Return (x, y) of the center of cell containing provided text 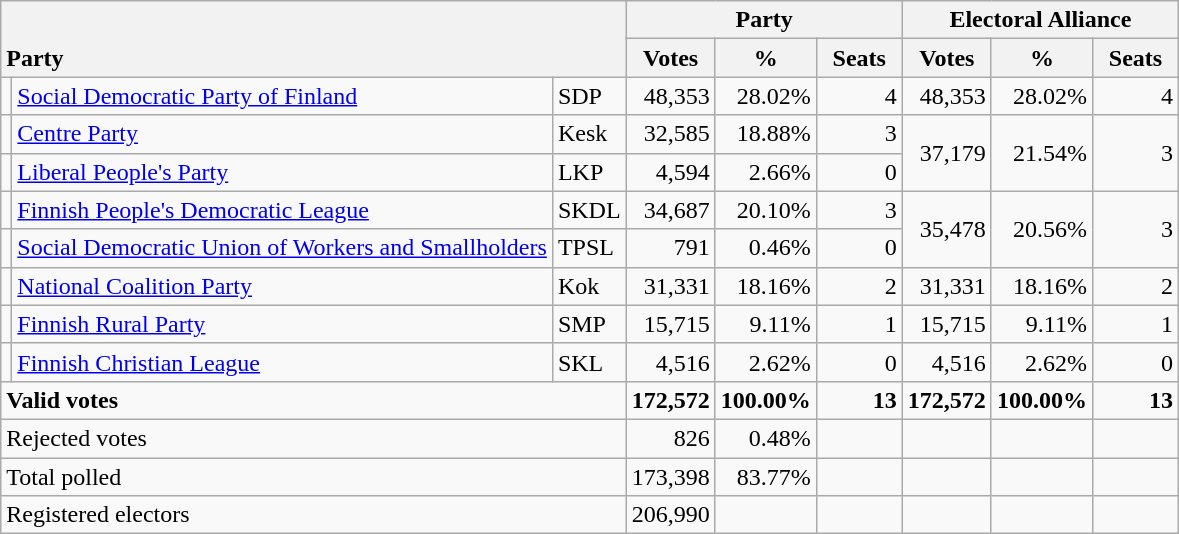
0.46% (766, 248)
35,478 (946, 229)
21.54% (1042, 153)
Finnish People's Democratic League (282, 210)
18.88% (766, 134)
Valid votes (314, 400)
Rejected votes (314, 438)
0.48% (766, 438)
Kok (589, 286)
Kesk (589, 134)
Social Democratic Party of Finland (282, 96)
Centre Party (282, 134)
20.56% (1042, 229)
206,990 (670, 515)
34,687 (670, 210)
SKDL (589, 210)
Finnish Rural Party (282, 324)
791 (670, 248)
SKL (589, 362)
SDP (589, 96)
826 (670, 438)
National Coalition Party (282, 286)
Registered electors (314, 515)
Electoral Alliance (1040, 20)
32,585 (670, 134)
LKP (589, 172)
83.77% (766, 477)
Finnish Christian League (282, 362)
2.66% (766, 172)
Liberal People's Party (282, 172)
TPSL (589, 248)
SMP (589, 324)
37,179 (946, 153)
4,594 (670, 172)
20.10% (766, 210)
173,398 (670, 477)
Social Democratic Union of Workers and Smallholders (282, 248)
Total polled (314, 477)
